Identify which cell holds the provided text, then report its [x, y] central coordinate. 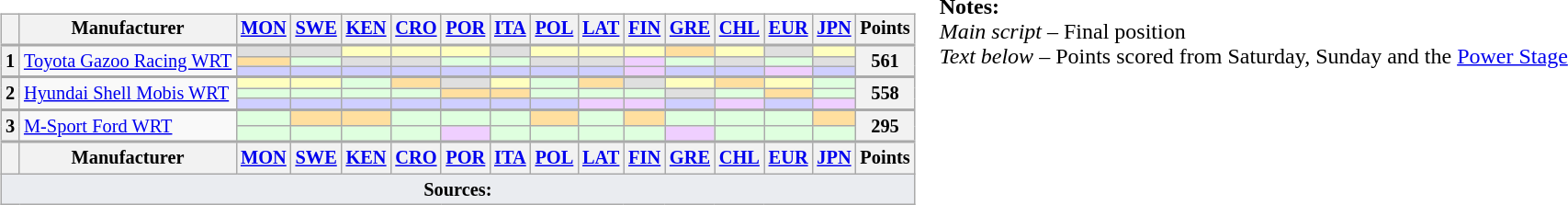
2 [10, 94]
1 [10, 61]
3 [10, 125]
Hyundai Shell Mobis WRT [128, 94]
561 [885, 61]
Sources: [457, 189]
M-Sport Ford WRT [128, 125]
558 [885, 94]
Toyota Gazoo Racing WRT [128, 61]
295 [885, 125]
